Determine the [X, Y] coordinate at the center of the cell enclosing the given text.  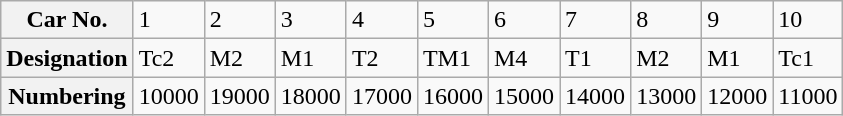
16000 [452, 96]
10 [808, 20]
1 [168, 20]
2 [240, 20]
T1 [596, 58]
13000 [666, 96]
11000 [808, 96]
3 [310, 20]
TM1 [452, 58]
10000 [168, 96]
15000 [524, 96]
6 [524, 20]
Tc1 [808, 58]
12000 [738, 96]
7 [596, 20]
Car No. [67, 20]
Tc2 [168, 58]
14000 [596, 96]
19000 [240, 96]
17000 [382, 96]
8 [666, 20]
9 [738, 20]
4 [382, 20]
Numbering [67, 96]
5 [452, 20]
18000 [310, 96]
Designation [67, 58]
T2 [382, 58]
M4 [524, 58]
